Extract the [X, Y] coordinate from the center of the cell holding the provided text.  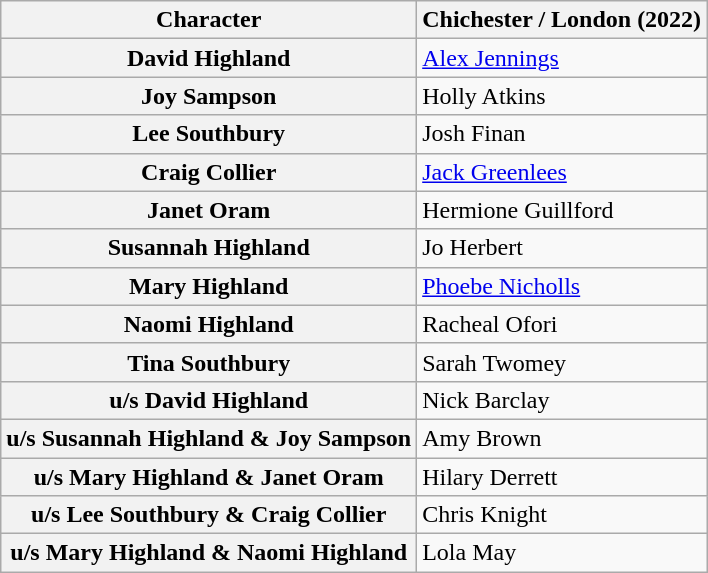
Amy Brown [562, 438]
Nick Barclay [562, 400]
Hermione Guillford [562, 210]
Jack Greenlees [562, 172]
Phoebe Nicholls [562, 286]
Chichester / London (2022) [562, 20]
Naomi Highland [209, 324]
Holly Atkins [562, 96]
u/s Susannah Highland & Joy Sampson [209, 438]
Lee Southbury [209, 134]
u/s Mary Highland & Janet Oram [209, 477]
Sarah Twomey [562, 362]
u/s Lee Southbury & Craig Collier [209, 515]
Alex Jennings [562, 58]
Josh Finan [562, 134]
Hilary Derrett [562, 477]
Jo Herbert [562, 248]
Craig Collier [209, 172]
Susannah Highland [209, 248]
Chris Knight [562, 515]
Mary Highland [209, 286]
u/s David Highland [209, 400]
Character [209, 20]
u/s Mary Highland & Naomi Highland [209, 553]
Lola May [562, 553]
David Highland [209, 58]
Janet Oram [209, 210]
Racheal Ofori [562, 324]
Joy Sampson [209, 96]
Tina Southbury [209, 362]
